For the text-containing cell, return its midpoint in (x, y) coordinate format. 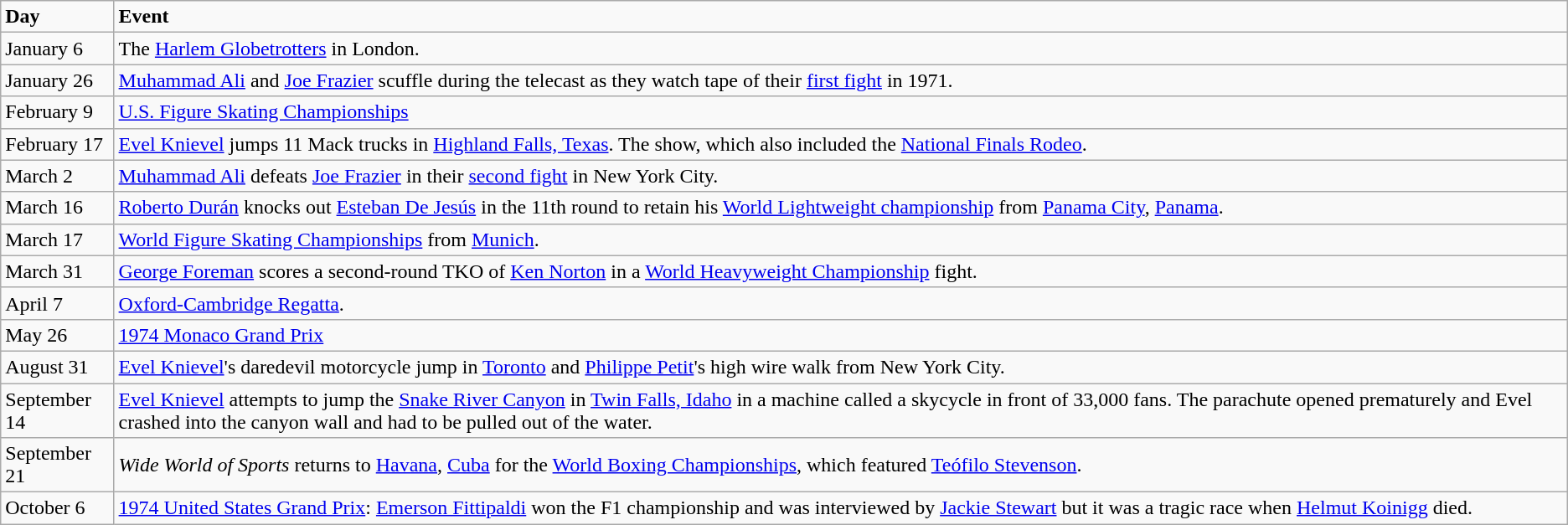
September 14 (57, 410)
Roberto Durán knocks out Esteban De Jesús in the 11th round to retain his World Lightweight championship from Panama City, Panama. (841, 208)
Event (841, 17)
Evel Knievel jumps 11 Mack trucks in Highland Falls, Texas. The show, which also included the National Finals Rodeo. (841, 144)
U.S. Figure Skating Championships (841, 112)
September 21 (57, 466)
March 2 (57, 176)
World Figure Skating Championships from Munich. (841, 239)
March 31 (57, 271)
August 31 (57, 367)
Muhammad Ali and Joe Frazier scuffle during the telecast as they watch tape of their first fight in 1971. (841, 80)
January 6 (57, 49)
Oxford-Cambridge Regatta. (841, 303)
The Harlem Globetrotters in London. (841, 49)
1974 Monaco Grand Prix (841, 335)
May 26 (57, 335)
January 26 (57, 80)
George Foreman scores a second-round TKO of Ken Norton in a World Heavyweight Championship fight. (841, 271)
March 17 (57, 239)
March 16 (57, 208)
Day (57, 17)
Wide World of Sports returns to Havana, Cuba for the World Boxing Championships, which featured Teófilo Stevenson. (841, 466)
October 6 (57, 508)
February 9 (57, 112)
Muhammad Ali defeats Joe Frazier in their second fight in New York City. (841, 176)
April 7 (57, 303)
February 17 (57, 144)
Evel Knievel's daredevil motorcycle jump in Toronto and Philippe Petit's high wire walk from New York City. (841, 367)
